Capture the cell that displays the provided text and extract its (X, Y) central coordinate. 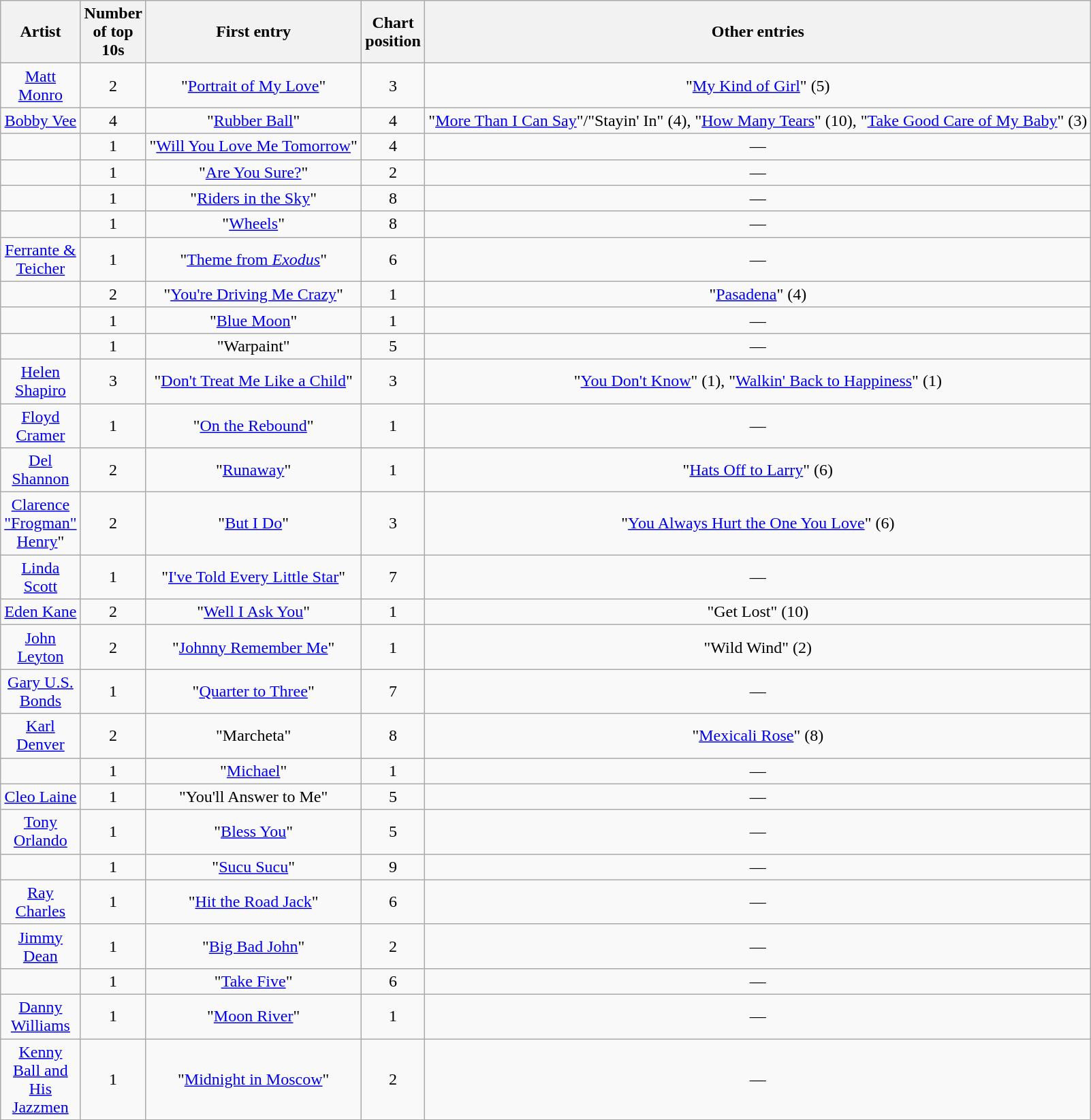
Ferrante & Teicher (41, 259)
Danny Williams (41, 1016)
"Take Five" (253, 981)
"But I Do" (253, 524)
Linda Scott (41, 577)
"You'll Answer to Me" (253, 797)
"Runaway" (253, 470)
"Michael" (253, 771)
Del Shannon (41, 470)
"On the Rebound" (253, 425)
Other entries (758, 32)
"Will You Love Me Tomorrow" (253, 146)
"Wild Wind" (2) (758, 647)
"Pasadena" (4) (758, 294)
"Well I Ask You" (253, 612)
Artist (41, 32)
"My Kind of Girl" (5) (758, 86)
"Theme from Exodus" (253, 259)
First entry (253, 32)
Matt Monro (41, 86)
"You Don't Know" (1), "Walkin' Back to Happiness" (1) (758, 381)
"More Than I Can Say"/"Stayin' In" (4), "How Many Tears" (10), "Take Good Care of My Baby" (3) (758, 121)
Gary U.S. Bonds (41, 692)
Jimmy Dean (41, 946)
"Moon River" (253, 1016)
"Hats Off to Larry" (6) (758, 470)
"Don't Treat Me Like a Child" (253, 381)
9 (393, 867)
John Leyton (41, 647)
"Marcheta" (253, 735)
"You Always Hurt the One You Love" (6) (758, 524)
"Quarter to Three" (253, 692)
Kenny Ball and His Jazzmen (41, 1080)
"Sucu Sucu" (253, 867)
"Bless You" (253, 832)
Ray Charles (41, 901)
"Are You Sure?" (253, 172)
Bobby Vee (41, 121)
Chart position (393, 32)
"You're Driving Me Crazy" (253, 294)
"I've Told Every Little Star" (253, 577)
"Get Lost" (10) (758, 612)
"Hit the Road Jack" (253, 901)
"Wheels" (253, 224)
"Riders in the Sky" (253, 198)
Clarence "Frogman" Henry" (41, 524)
"Mexicali Rose" (8) (758, 735)
"Midnight in Moscow" (253, 1080)
Tony Orlando (41, 832)
Cleo Laine (41, 797)
"Rubber Ball" (253, 121)
"Big Bad John" (253, 946)
Eden Kane (41, 612)
"Blue Moon" (253, 320)
Helen Shapiro (41, 381)
Number of top 10s (113, 32)
Karl Denver (41, 735)
"Portrait of My Love" (253, 86)
Floyd Cramer (41, 425)
"Johnny Remember Me" (253, 647)
"Warpaint" (253, 346)
